Find where the given text appears and provide that cell's center as [X, Y] coordinate. 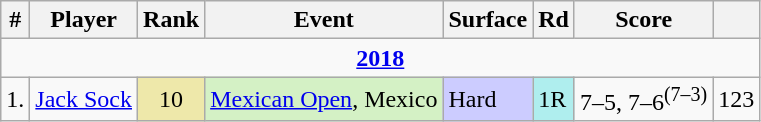
1R [554, 100]
2018 [380, 58]
Event [324, 20]
Player [84, 20]
# [16, 20]
123 [736, 100]
10 [172, 100]
Surface [488, 20]
Rank [172, 20]
Rd [554, 20]
Hard [488, 100]
Mexican Open, Mexico [324, 100]
Score [643, 20]
1. [16, 100]
7–5, 7–6(7–3) [643, 100]
Jack Sock [84, 100]
